Output the (X, Y) coordinate of the center of the cell containing the given text.  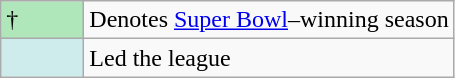
Denotes Super Bowl–winning season (269, 20)
† (42, 20)
Led the league (269, 58)
